Pinpoint the cell where the given text exists, returning its (x, y) midpoint coordinate. 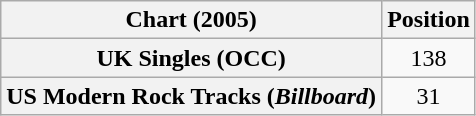
UK Singles (OCC) (192, 58)
31 (429, 96)
Chart (2005) (192, 20)
US Modern Rock Tracks (Billboard) (192, 96)
138 (429, 58)
Position (429, 20)
